Capture the cell that displays the provided text and extract its [X, Y] central coordinate. 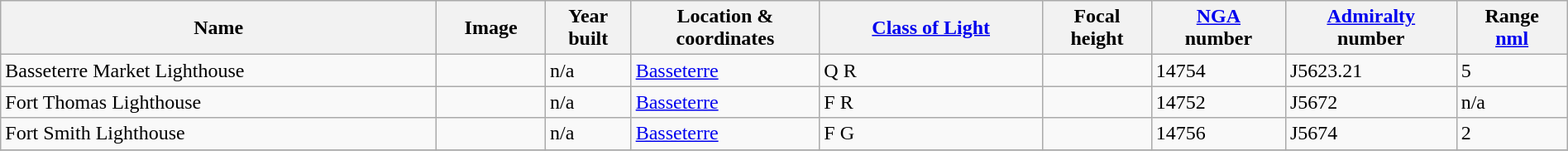
F R [931, 102]
F G [931, 134]
J5674 [1371, 134]
Fort Smith Lighthouse [218, 134]
J5623.21 [1371, 71]
Basseterre Market Lighthouse [218, 71]
NGAnumber [1218, 28]
Q R [931, 71]
14754 [1218, 71]
Focalheight [1097, 28]
Admiraltynumber [1371, 28]
2 [1512, 134]
Yearbuilt [588, 28]
14756 [1218, 134]
5 [1512, 71]
14752 [1218, 102]
J5672 [1371, 102]
Image [491, 28]
Name [218, 28]
Location &coordinates [725, 28]
Class of Light [931, 28]
Rangenml [1512, 28]
Fort Thomas Lighthouse [218, 102]
